Scan for the cell matching the given text and deliver its (X, Y) coordinate at center. 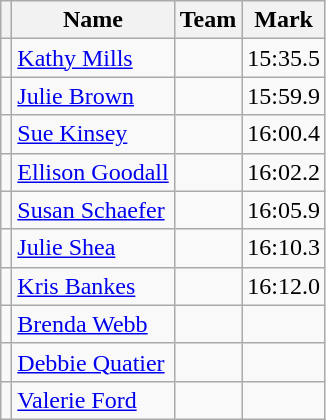
Susan Schaefer (93, 210)
Ellison Goodall (93, 172)
16:00.4 (284, 134)
Julie Shea (93, 248)
Brenda Webb (93, 324)
15:59.9 (284, 96)
16:02.2 (284, 172)
Valerie Ford (93, 400)
15:35.5 (284, 58)
Name (93, 20)
Sue Kinsey (93, 134)
Team (208, 20)
Mark (284, 20)
16:12.0 (284, 286)
Julie Brown (93, 96)
16:05.9 (284, 210)
Debbie Quatier (93, 362)
Kathy Mills (93, 58)
Kris Bankes (93, 286)
16:10.3 (284, 248)
